Determine the [x, y] coordinate at the center of the cell enclosing the given text.  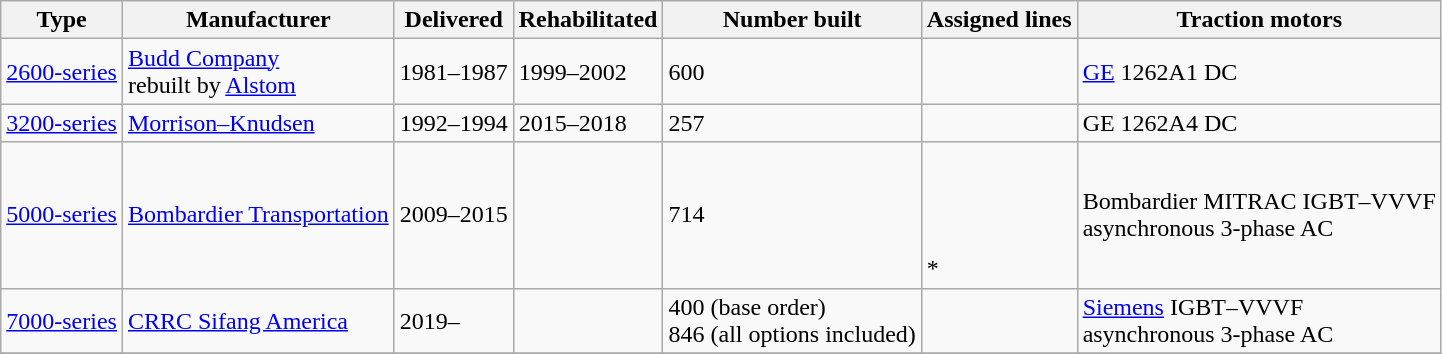
1992–1994 [454, 123]
400 (base order)846 (all options included) [792, 320]
Type [62, 20]
Siemens IGBT–VVVFasynchronous 3-phase AC [1259, 320]
600 [792, 72]
GE 1262A1 DC [1259, 72]
Manufacturer [258, 20]
2019– [454, 320]
* [999, 215]
257 [792, 123]
Assigned lines [999, 20]
2015–2018 [588, 123]
714 [792, 215]
Number built [792, 20]
3200-series [62, 123]
Bombardier MITRAC IGBT–VVVFasynchronous 3-phase AC [1259, 215]
CRRC Sifang America [258, 320]
5000-series [62, 215]
1981–1987 [454, 72]
Bombardier Transportation [258, 215]
Morrison–Knudsen [258, 123]
Rehabilitated [588, 20]
2600-series [62, 72]
1999–2002 [588, 72]
2009–2015 [454, 215]
Delivered [454, 20]
GE 1262A4 DC [1259, 123]
Traction motors [1259, 20]
7000-series [62, 320]
Budd Companyrebuilt by Alstom [258, 72]
